Search for the cell housing the specified text and yield its [x, y] center coordinate. 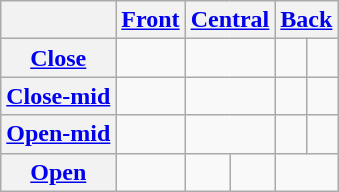
Open-mid [58, 134]
Central [230, 20]
Back [306, 20]
Front [150, 20]
Close [58, 58]
Open [58, 172]
Close-mid [58, 96]
